Extract the (x, y) coordinate from the center of the cell holding the provided text.  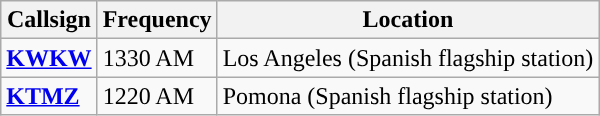
Pomona (Spanish flagship station) (408, 96)
Frequency (157, 20)
Los Angeles (Spanish flagship station) (408, 58)
1330 AM (157, 58)
Callsign (49, 20)
KTMZ (49, 96)
KWKW (49, 58)
1220 AM (157, 96)
Location (408, 20)
